For the text-containing cell, return its midpoint in (X, Y) coordinate format. 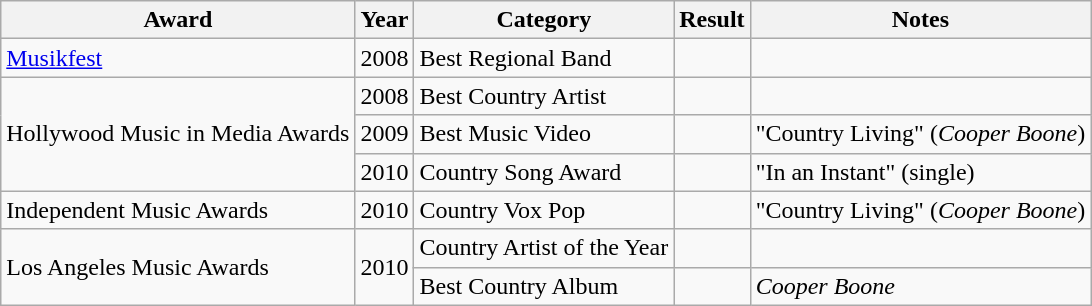
Year (384, 20)
Category (544, 20)
Best Regional Band (544, 58)
Country Artist of the Year (544, 248)
"In an Instant" (single) (920, 172)
Musikfest (178, 58)
Best Country Album (544, 286)
Cooper Boone (920, 286)
Los Angeles Music Awards (178, 267)
Award (178, 20)
Country Vox Pop (544, 210)
2009 (384, 134)
Hollywood Music in Media Awards (178, 134)
Best Music Video (544, 134)
Independent Music Awards (178, 210)
Result (712, 20)
Notes (920, 20)
Country Song Award (544, 172)
Best Country Artist (544, 96)
